Determine the [X, Y] coordinate at the center of the cell enclosing the given text.  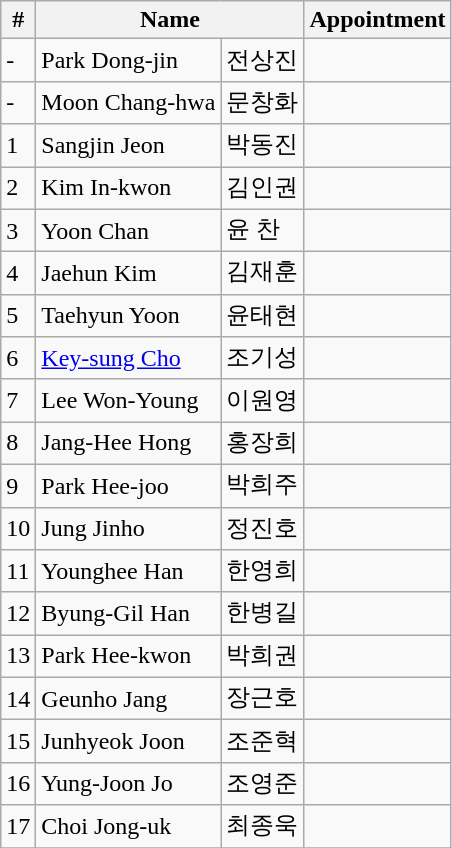
김재훈 [262, 274]
Park Hee-joo [128, 486]
10 [18, 528]
Jaehun Kim [128, 274]
Park Dong-jin [128, 60]
최종욱 [262, 826]
1 [18, 146]
문창화 [262, 102]
# [18, 20]
조영준 [262, 784]
Jang-Hee Hong [128, 444]
김인권 [262, 188]
14 [18, 698]
장근호 [262, 698]
Taehyun Yoon [128, 316]
9 [18, 486]
Moon Chang-hwa [128, 102]
Lee Won-Young [128, 400]
Name [170, 20]
Sangjin Jeon [128, 146]
Key-sung Cho [128, 358]
Yoon Chan [128, 230]
4 [18, 274]
8 [18, 444]
16 [18, 784]
Yung-Joon Jo [128, 784]
Kim In-kwon [128, 188]
정진호 [262, 528]
5 [18, 316]
Younghee Han [128, 572]
박희주 [262, 486]
Geunho Jang [128, 698]
12 [18, 614]
Byung-Gil Han [128, 614]
Park Hee-kwon [128, 656]
윤 찬 [262, 230]
박희권 [262, 656]
6 [18, 358]
3 [18, 230]
한병길 [262, 614]
한영희 [262, 572]
7 [18, 400]
홍장희 [262, 444]
전상진 [262, 60]
윤태현 [262, 316]
조준혁 [262, 742]
2 [18, 188]
Choi Jong-uk [128, 826]
박동진 [262, 146]
17 [18, 826]
13 [18, 656]
Jung Jinho [128, 528]
이원영 [262, 400]
11 [18, 572]
Appointment [378, 20]
조기성 [262, 358]
Junhyeok Joon [128, 742]
15 [18, 742]
